Provide the (X, Y) coordinate of the cell's center where the given text is located.  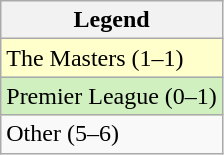
The Masters (1–1) (112, 58)
Premier League (0–1) (112, 96)
Legend (112, 20)
Other (5–6) (112, 134)
